From the cell containing the given text, extract its center point as [X, Y] coordinate. 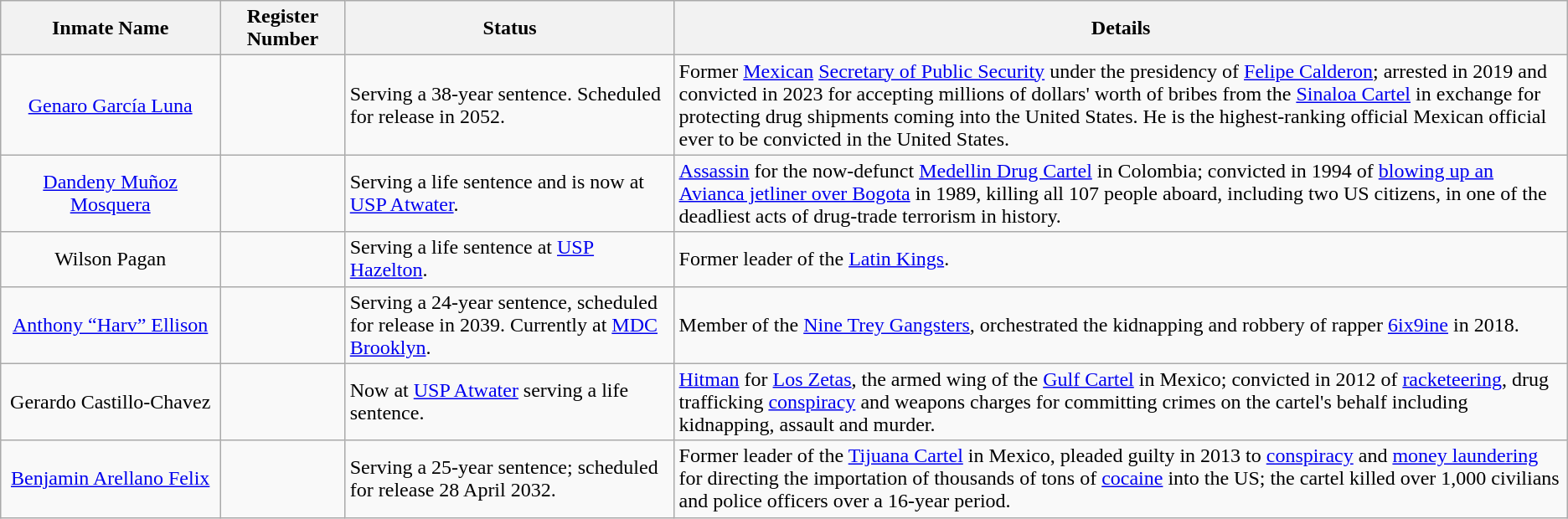
Serving a life sentence and is now at USP Atwater. [509, 193]
Inmate Name [111, 28]
Member of the Nine Trey Gangsters, orchestrated the kidnapping and robbery of rapper 6ix9ine in 2018. [1121, 325]
Gerardo Castillo-Chavez [111, 402]
Wilson Pagan [111, 259]
Serving a 25-year sentence; scheduled for release 28 April 2032. [509, 479]
Dandeny Muñoz Mosquera [111, 193]
Anthony “Harv” Ellison [111, 325]
Status [509, 28]
Benjamin Arellano Felix [111, 479]
Genaro García Luna [111, 105]
Serving a 38-year sentence. Scheduled for release in 2052. [509, 105]
Now at USP Atwater serving a life sentence. [509, 402]
Serving a 24-year sentence, scheduled for release in 2039. Currently at MDC Brooklyn. [509, 325]
Details [1121, 28]
Serving a life sentence at USP Hazelton. [509, 259]
Register Number [283, 28]
Former leader of the Latin Kings. [1121, 259]
